Capture the cell that displays the provided text and extract its [x, y] central coordinate. 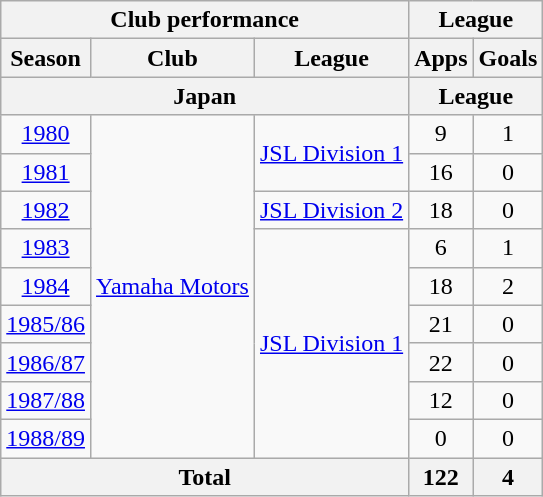
Apps [441, 58]
Yamaha Motors [172, 286]
1988/89 [46, 438]
6 [441, 248]
1983 [46, 248]
16 [441, 172]
1982 [46, 210]
Total [205, 477]
21 [441, 324]
1984 [46, 286]
Season [46, 58]
12 [441, 400]
22 [441, 362]
JSL Division 2 [331, 210]
1985/86 [46, 324]
4 [508, 477]
2 [508, 286]
Goals [508, 58]
1980 [46, 134]
1981 [46, 172]
Japan [205, 96]
1986/87 [46, 362]
1987/88 [46, 400]
Club performance [205, 20]
Club [172, 58]
9 [441, 134]
122 [441, 477]
